Scan for the cell matching the given text and deliver its (X, Y) coordinate at center. 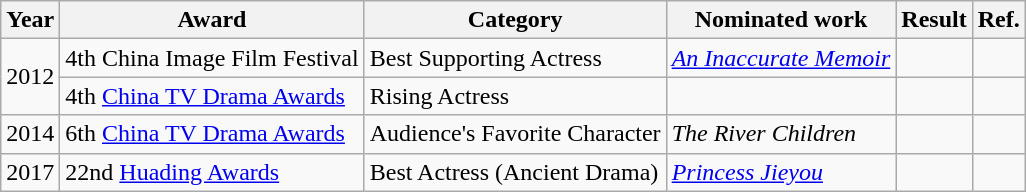
Rising Actress (515, 96)
6th China TV Drama Awards (212, 134)
4th China TV Drama Awards (212, 96)
Best Actress (Ancient Drama) (515, 172)
4th China Image Film Festival (212, 58)
Category (515, 20)
Award (212, 20)
Result (934, 20)
Princess Jieyou (781, 172)
Nominated work (781, 20)
Best Supporting Actress (515, 58)
22nd Huading Awards (212, 172)
An Inaccurate Memoir (781, 58)
Audience's Favorite Character (515, 134)
The River Children (781, 134)
2012 (30, 77)
Year (30, 20)
2014 (30, 134)
Ref. (998, 20)
2017 (30, 172)
